Locate the cell with the specified text and output its (x, y) center coordinate. 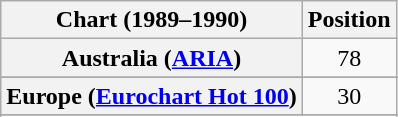
30 (349, 96)
Position (349, 20)
Chart (1989–1990) (152, 20)
78 (349, 58)
Australia (ARIA) (152, 58)
Europe (Eurochart Hot 100) (152, 96)
